Scan for the cell matching the given text and deliver its (x, y) coordinate at center. 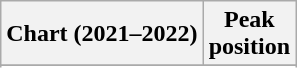
Peakposition (249, 34)
Chart (2021–2022) (102, 34)
